Capture the cell that displays the provided text and extract its (X, Y) central coordinate. 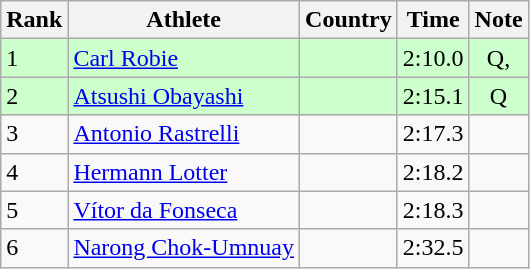
Antonio Rastrelli (184, 134)
5 (34, 210)
Note (498, 20)
2:18.3 (433, 210)
Atsushi Obayashi (184, 96)
Vítor da Fonseca (184, 210)
4 (34, 172)
2 (34, 96)
3 (34, 134)
6 (34, 248)
Time (433, 20)
2:18.2 (433, 172)
Carl Robie (184, 58)
Q (498, 96)
1 (34, 58)
Hermann Lotter (184, 172)
2:32.5 (433, 248)
Country (349, 20)
2:10.0 (433, 58)
Narong Chok-Umnuay (184, 248)
2:15.1 (433, 96)
Q, (498, 58)
Athlete (184, 20)
2:17.3 (433, 134)
Rank (34, 20)
